Identify which cell holds the provided text, then report its (X, Y) central coordinate. 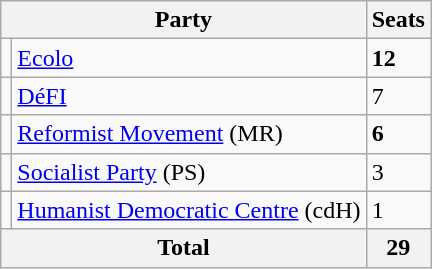
7 (398, 96)
Ecolo (189, 58)
Socialist Party (PS) (189, 172)
29 (398, 248)
1 (398, 210)
6 (398, 134)
DéFI (189, 96)
12 (398, 58)
Humanist Democratic Centre (cdH) (189, 210)
Reformist Movement (MR) (189, 134)
Party (184, 20)
3 (398, 172)
Total (184, 248)
Seats (398, 20)
